Pinpoint the cell where the given text exists, returning its [x, y] midpoint coordinate. 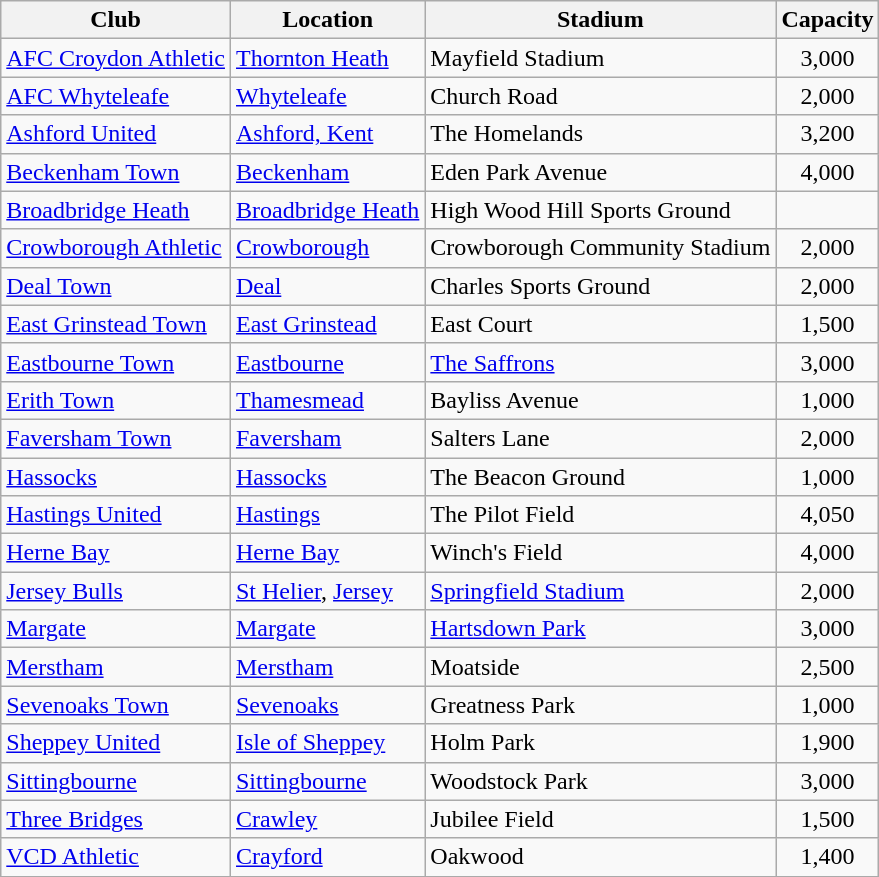
3,200 [828, 134]
East Grinstead Town [116, 324]
Church Road [600, 96]
Crowborough [327, 248]
4,050 [828, 515]
High Wood Hill Sports Ground [600, 210]
Woodstock Park [600, 781]
East Grinstead [327, 324]
Deal [327, 286]
Thornton Heath [327, 58]
Jubilee Field [600, 819]
Capacity [828, 20]
Ashford United [116, 134]
2,500 [828, 667]
Crawley [327, 819]
Stadium [600, 20]
Location [327, 20]
Charles Sports Ground [600, 286]
Winch's Field [600, 553]
Springfield Stadium [600, 591]
Beckenham [327, 172]
Hartsdown Park [600, 629]
Whyteleafe [327, 96]
Oakwood [600, 857]
Eastbourne [327, 362]
Jersey Bulls [116, 591]
1,900 [828, 743]
1,400 [828, 857]
Bayliss Avenue [600, 400]
Ashford, Kent [327, 134]
Hastings [327, 515]
The Saffrons [600, 362]
Deal Town [116, 286]
The Pilot Field [600, 515]
Faversham Town [116, 438]
Three Bridges [116, 819]
Faversham [327, 438]
Hastings United [116, 515]
Erith Town [116, 400]
Sevenoaks Town [116, 705]
AFC Croydon Athletic [116, 58]
Salters Lane [600, 438]
Thamesmead [327, 400]
Mayfield Stadium [600, 58]
Eastbourne Town [116, 362]
The Beacon Ground [600, 477]
Holm Park [600, 743]
Sheppey United [116, 743]
Crayford [327, 857]
Greatness Park [600, 705]
Beckenham Town [116, 172]
East Court [600, 324]
Isle of Sheppey [327, 743]
St Helier, Jersey [327, 591]
The Homelands [600, 134]
VCD Athletic [116, 857]
Moatside [600, 667]
Sevenoaks [327, 705]
Eden Park Avenue [600, 172]
Crowborough Community Stadium [600, 248]
AFC Whyteleafe [116, 96]
Crowborough Athletic [116, 248]
Club [116, 20]
